Capture the cell that displays the provided text and extract its (X, Y) central coordinate. 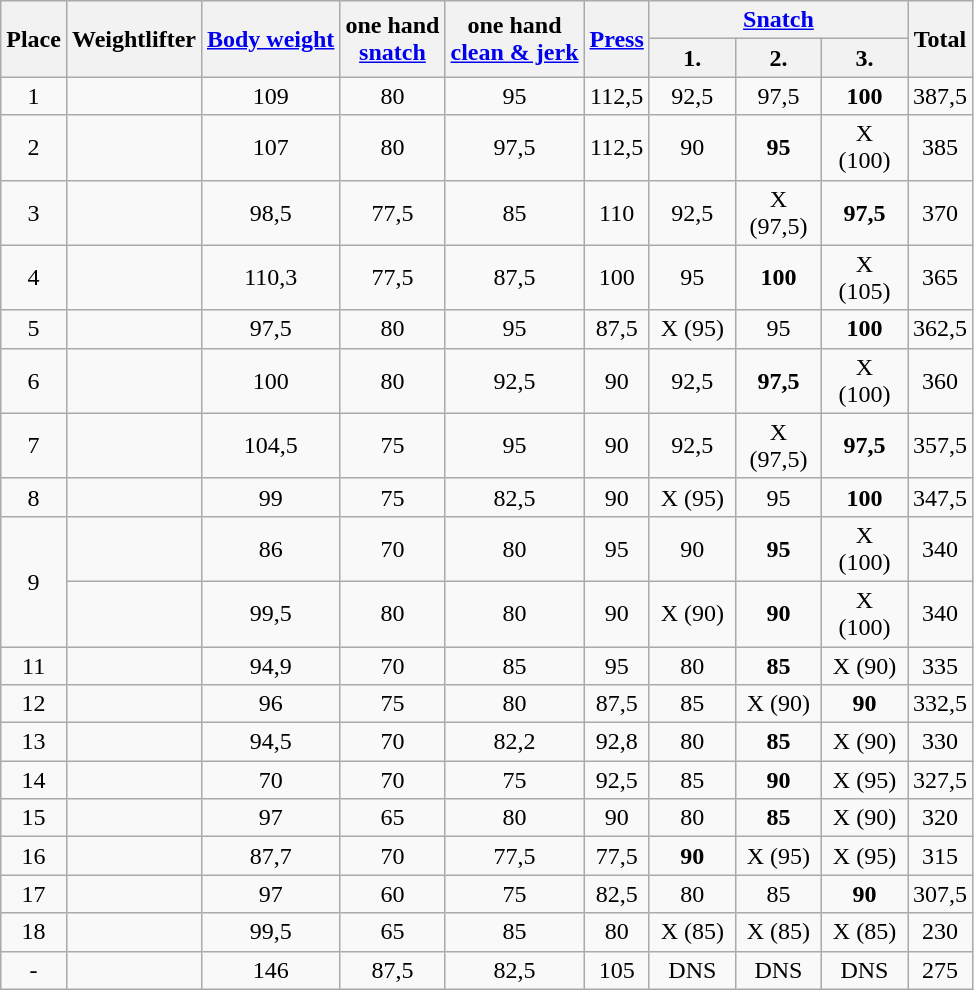
370 (940, 212)
360 (940, 380)
315 (940, 856)
5 (34, 329)
7 (34, 446)
Press (616, 39)
230 (940, 932)
105 (616, 970)
one handsnatch (392, 39)
one handclean & jerk (514, 39)
1. (692, 58)
Snatch (778, 20)
12 (34, 704)
104,5 (270, 446)
X (105) (864, 278)
107 (270, 148)
110,3 (270, 278)
387,5 (940, 96)
- (34, 970)
109 (270, 96)
327,5 (940, 780)
99 (270, 497)
11 (34, 665)
98,5 (270, 212)
15 (34, 818)
307,5 (940, 894)
96 (270, 704)
2 (34, 148)
87,7 (270, 856)
17 (34, 894)
362,5 (940, 329)
347,5 (940, 497)
9 (34, 581)
4 (34, 278)
275 (940, 970)
146 (270, 970)
86 (270, 548)
94,5 (270, 742)
18 (34, 932)
2. (778, 58)
14 (34, 780)
330 (940, 742)
Total (940, 39)
16 (34, 856)
110 (616, 212)
60 (392, 894)
332,5 (940, 704)
Body weight (270, 39)
13 (34, 742)
365 (940, 278)
1 (34, 96)
3 (34, 212)
8 (34, 497)
6 (34, 380)
3. (864, 58)
Weightlifter (134, 39)
Place (34, 39)
357,5 (940, 446)
94,9 (270, 665)
82,2 (514, 742)
92,8 (616, 742)
335 (940, 665)
385 (940, 148)
320 (940, 818)
